Search for the cell housing the specified text and yield its (x, y) center coordinate. 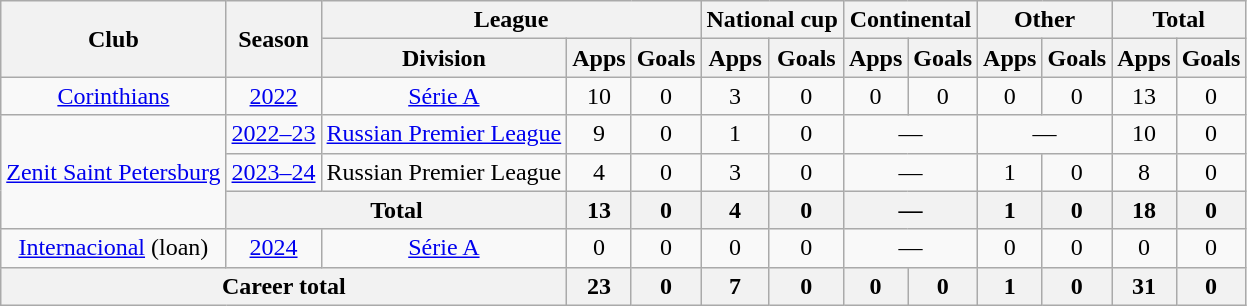
Zenit Saint Petersburg (114, 172)
2024 (274, 248)
Continental (910, 20)
23 (599, 286)
31 (1144, 286)
Corinthians (114, 96)
2023–24 (274, 172)
18 (1144, 210)
Career total (284, 286)
2022–23 (274, 134)
Other (1045, 20)
League (511, 20)
9 (599, 134)
Season (274, 39)
Division (444, 58)
2022 (274, 96)
7 (735, 286)
National cup (772, 20)
Internacional (loan) (114, 248)
Club (114, 39)
8 (1144, 172)
